Search for the cell housing the specified text and yield its [X, Y] center coordinate. 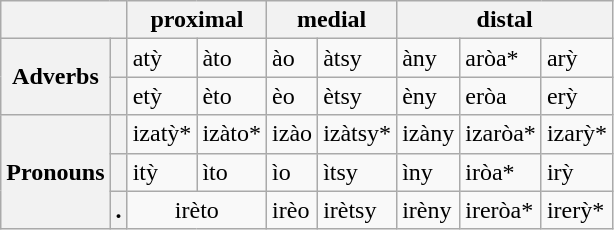
proximal [196, 20]
izatỳ* [162, 134]
. [118, 210]
itỳ [162, 172]
irèto [196, 210]
irèo [292, 210]
ào [292, 58]
èo [292, 96]
izàtsy* [358, 134]
izào [292, 134]
etỳ [162, 96]
eròa [501, 96]
àtsy [358, 58]
àto [232, 58]
arỳ [576, 58]
irèny [428, 210]
medial [332, 20]
izàny [428, 134]
irètsy [358, 210]
ìo [292, 172]
èny [428, 96]
ìtsy [358, 172]
iròa* [501, 172]
Pronouns [56, 172]
Adverbs [56, 77]
irerỳ* [576, 210]
izarỳ* [576, 134]
izaròa* [501, 134]
àny [428, 58]
irỳ [576, 172]
distal [505, 20]
ìny [428, 172]
ètsy [358, 96]
ireròa* [501, 210]
èto [232, 96]
aròa* [501, 58]
erỳ [576, 96]
ìto [232, 172]
izàto* [232, 134]
atỳ [162, 58]
